Find where the given text appears and provide that cell's center as (X, Y) coordinate. 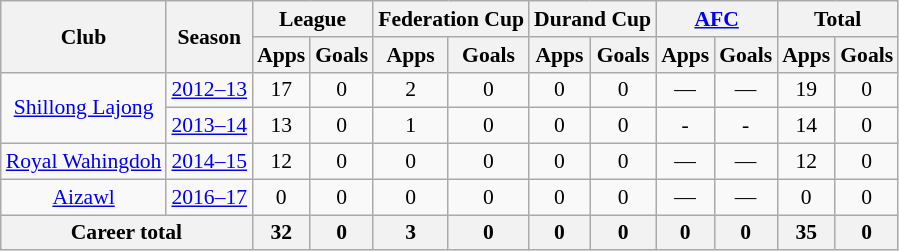
2 (410, 90)
2014–15 (209, 162)
17 (281, 90)
Season (209, 36)
35 (806, 233)
14 (806, 126)
2012–13 (209, 90)
Federation Cup (451, 19)
AFC (716, 19)
13 (281, 126)
Royal Wahingdoh (84, 162)
3 (410, 233)
Durand Cup (592, 19)
League (312, 19)
Club (84, 36)
1 (410, 126)
32 (281, 233)
19 (806, 90)
2013–14 (209, 126)
Shillong Lajong (84, 108)
Career total (126, 233)
Total (838, 19)
Aizawl (84, 197)
2016–17 (209, 197)
